Capture the cell that displays the provided text and extract its [X, Y] central coordinate. 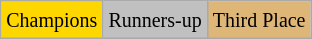
Champions [52, 20]
Runners-up [155, 20]
Third Place [259, 20]
